Pinpoint the cell where the given text exists, returning its (x, y) midpoint coordinate. 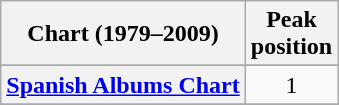
1 (291, 85)
Chart (1979–2009) (123, 34)
Spanish Albums Chart (123, 85)
Peakposition (291, 34)
